Find where the given text appears and provide that cell's center as [X, Y] coordinate. 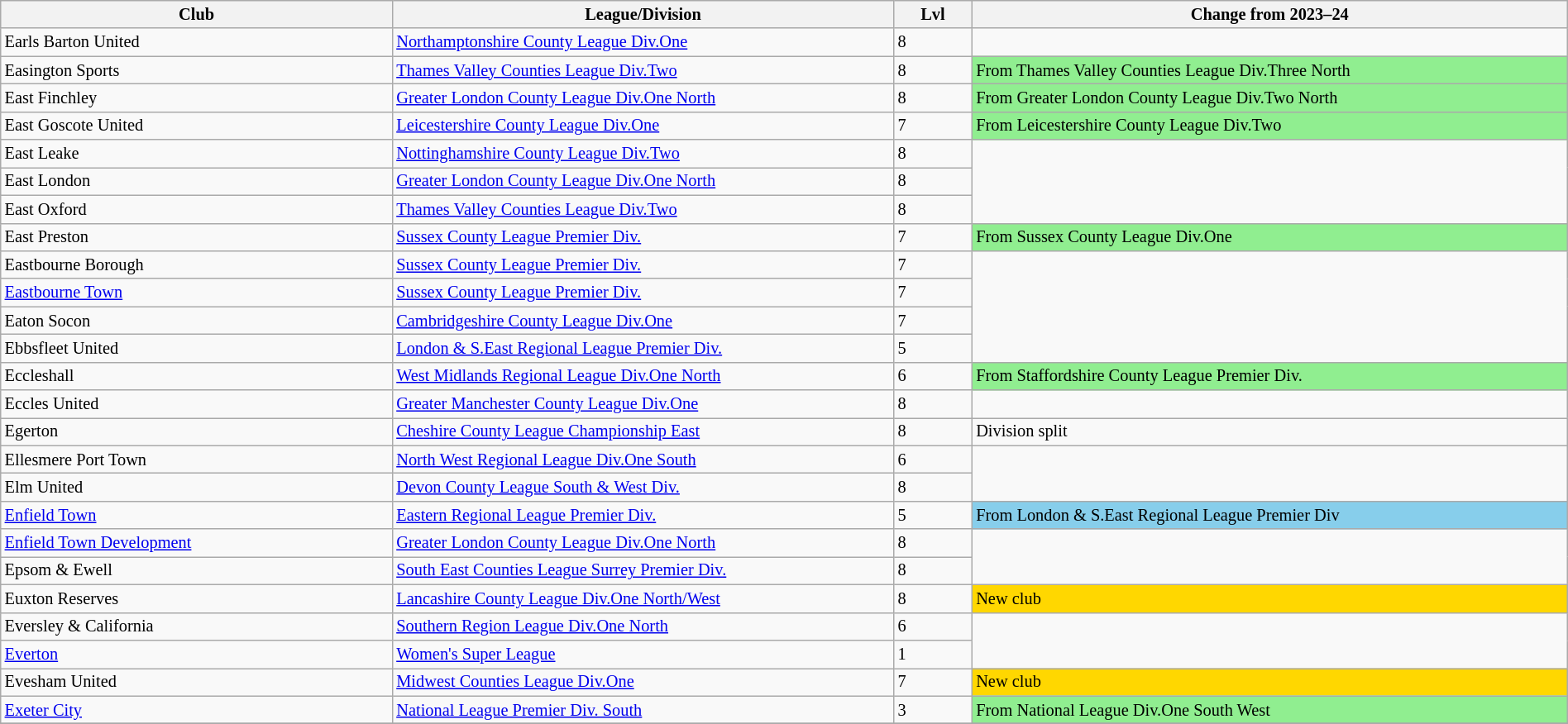
Club [197, 14]
Easington Sports [197, 70]
Euxton Reserves [197, 598]
Elm United [197, 487]
Everton [197, 654]
Cheshire County League Championship East [643, 431]
Lancashire County League Div.One North/West [643, 598]
From Staffordshire County League Premier Div. [1269, 376]
East Oxford [197, 209]
Ellesmere Port Town [197, 460]
East Finchley [197, 98]
East Goscote United [197, 126]
Greater Manchester County League Div.One [643, 404]
From Leicestershire County League Div.Two [1269, 126]
Midwest Counties League Div.One [643, 682]
1 [933, 654]
Leicestershire County League Div.One [643, 126]
3 [933, 710]
Egerton [197, 431]
Cambridgeshire County League Div.One [643, 321]
London & S.East Regional League Premier Div. [643, 348]
National League Premier Div. South [643, 710]
East Preston [197, 237]
Eversley & California [197, 626]
From Sussex County League Div.One [1269, 237]
Northamptonshire County League Div.One [643, 42]
League/Division [643, 14]
Earls Barton United [197, 42]
Eastbourne Borough [197, 264]
Women's Super League [643, 654]
East London [197, 181]
East Leake [197, 154]
Epsom & Ewell [197, 570]
Exeter City [197, 710]
From Greater London County League Div.Two North [1269, 98]
Eastern Regional League Premier Div. [643, 515]
South East Counties League Surrey Premier Div. [643, 570]
Enfield Town Development [197, 543]
Eastbourne Town [197, 293]
Eccleshall [197, 376]
Ebbsfleet United [197, 348]
Enfield Town [197, 515]
Nottinghamshire County League Div.Two [643, 154]
Lvl [933, 14]
Division split [1269, 431]
From Thames Valley Counties League Div.Three North [1269, 70]
Change from 2023–24 [1269, 14]
Southern Region League Div.One North [643, 626]
West Midlands Regional League Div.One North [643, 376]
From National League Div.One South West [1269, 710]
From London & S.East Regional League Premier Div [1269, 515]
Devon County League South & West Div. [643, 487]
Evesham United [197, 682]
Eaton Socon [197, 321]
North West Regional League Div.One South [643, 460]
Eccles United [197, 404]
